Provide the (x, y) coordinate of the cell's center where the given text is located.  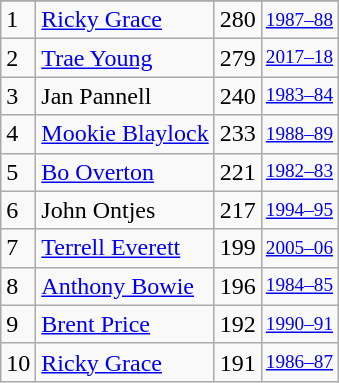
8 (18, 286)
Anthony Bowie (125, 286)
1988–89 (299, 134)
10 (18, 362)
Trae Young (125, 58)
199 (238, 248)
1990–91 (299, 324)
240 (238, 96)
6 (18, 210)
192 (238, 324)
9 (18, 324)
John Ontjes (125, 210)
2 (18, 58)
233 (238, 134)
Terrell Everett (125, 248)
217 (238, 210)
7 (18, 248)
Brent Price (125, 324)
Mookie Blaylock (125, 134)
196 (238, 286)
221 (238, 172)
2005–06 (299, 248)
279 (238, 58)
1994–95 (299, 210)
1984–85 (299, 286)
3 (18, 96)
5 (18, 172)
1983–84 (299, 96)
1987–88 (299, 20)
2017–18 (299, 58)
1986–87 (299, 362)
191 (238, 362)
280 (238, 20)
Jan Pannell (125, 96)
4 (18, 134)
1982–83 (299, 172)
1 (18, 20)
Bo Overton (125, 172)
